Search for the cell housing the specified text and yield its [x, y] center coordinate. 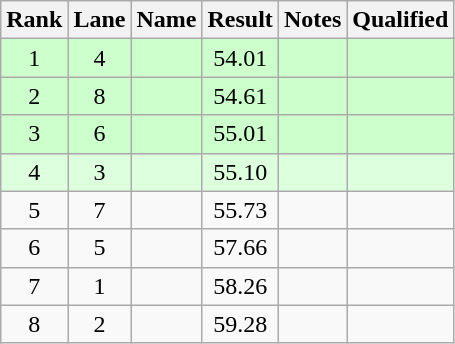
Notes [312, 20]
59.28 [240, 324]
Qualified [400, 20]
55.10 [240, 172]
55.73 [240, 210]
Result [240, 20]
Lane [100, 20]
57.66 [240, 248]
Rank [34, 20]
54.61 [240, 96]
Name [166, 20]
58.26 [240, 286]
55.01 [240, 134]
54.01 [240, 58]
